Return (X, Y) of the center of cell containing provided text 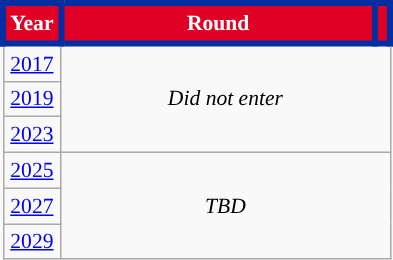
TBD (226, 206)
Round (218, 23)
2023 (32, 135)
2029 (32, 242)
2019 (32, 99)
Did not enter (226, 98)
2027 (32, 206)
2017 (32, 63)
2025 (32, 171)
Year (32, 23)
